Output the (X, Y) coordinate of the center of the cell containing the given text.  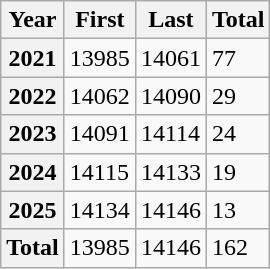
2023 (33, 134)
2025 (33, 210)
14134 (100, 210)
77 (238, 58)
First (100, 20)
2024 (33, 172)
2022 (33, 96)
19 (238, 172)
14115 (100, 172)
2021 (33, 58)
Last (170, 20)
14091 (100, 134)
14062 (100, 96)
Year (33, 20)
162 (238, 248)
14090 (170, 96)
24 (238, 134)
13 (238, 210)
14061 (170, 58)
14133 (170, 172)
29 (238, 96)
14114 (170, 134)
